Scan for the cell matching the given text and deliver its (x, y) coordinate at center. 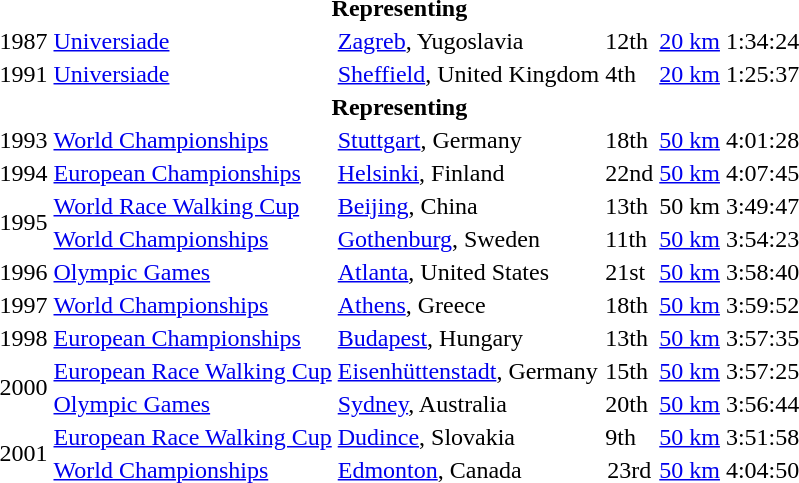
Zagreb, Yugoslavia (468, 41)
Athens, Greece (468, 305)
15th (630, 371)
11th (630, 239)
4th (630, 74)
Stuttgart, Germany (468, 140)
Gothenburg, Sweden (468, 239)
Eisenhüttenstadt, Germany (468, 371)
9th (630, 437)
22nd (630, 173)
Beijing, China (468, 206)
Budapest, Hungary (468, 338)
Atlanta, United States (468, 272)
Helsinki, Finland (468, 173)
20th (630, 404)
Dudince, Slovakia (468, 437)
World Race Walking Cup (192, 206)
21st (630, 272)
12th (630, 41)
Sheffield, United Kingdom (468, 74)
Sydney, Australia (468, 404)
